Determine the [x, y] coordinate at the center of the cell enclosing the given text.  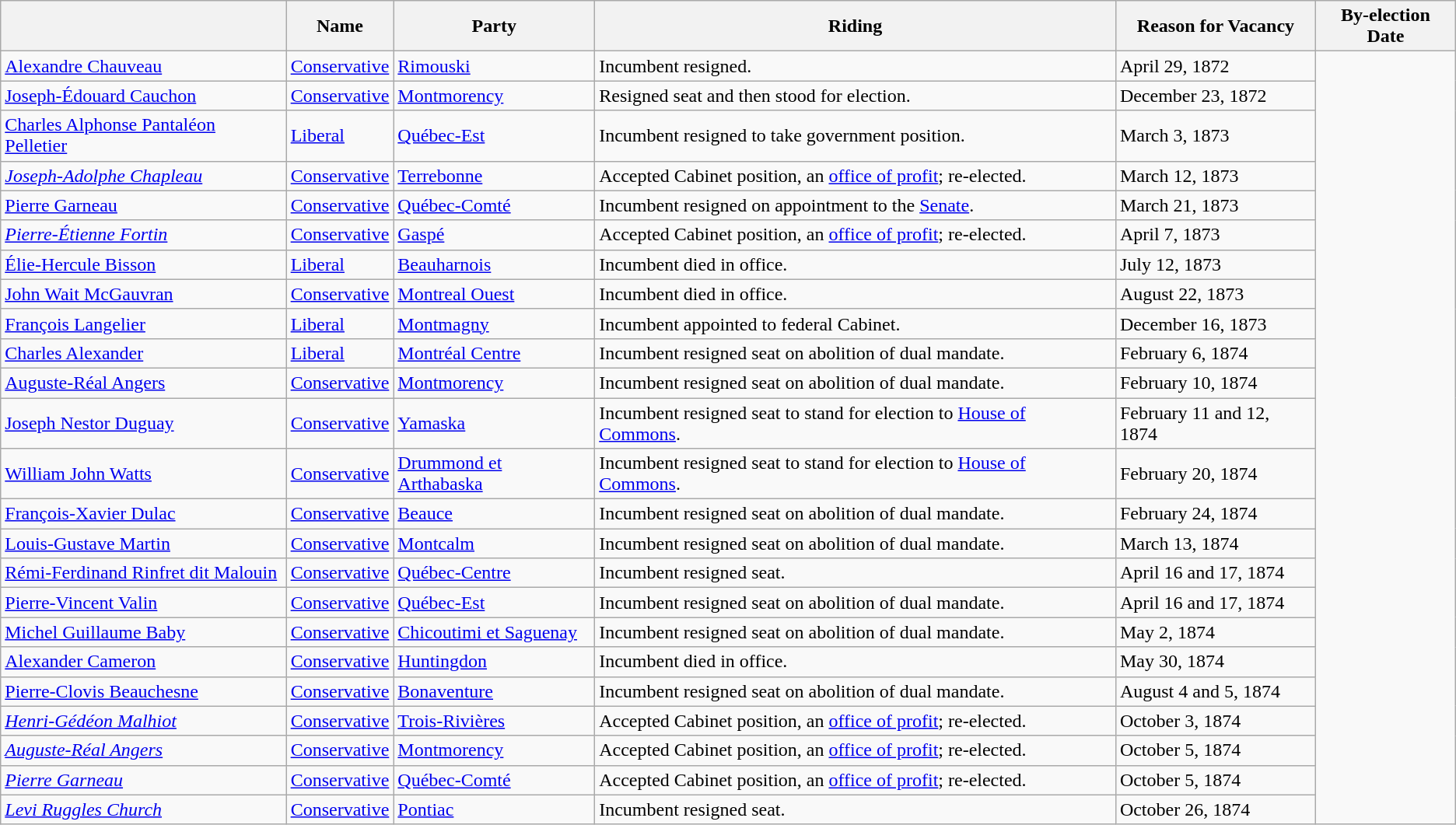
François-Xavier Dulac [143, 514]
Huntingdon [495, 662]
Bonaventure [495, 691]
August 22, 1873 [1215, 294]
John Wait McGauvran [143, 294]
Riding [856, 26]
Name [340, 26]
Rimouski [495, 66]
Pontiac [495, 809]
March 12, 1873 [1215, 176]
Drummond et Arthabaska [495, 474]
By-election Date [1386, 26]
Trois-Rivières [495, 721]
Joseph-Adolphe Chapleau [143, 176]
April 29, 1872 [1215, 66]
Pierre-Clovis Beauchesne [143, 691]
Pierre-Vincent Valin [143, 603]
Élie-Hercule Bisson [143, 264]
Reason for Vacancy [1215, 26]
Incumbent resigned to take government position. [856, 135]
Chicoutimi et Saguenay [495, 632]
December 23, 1872 [1215, 96]
François Langelier [143, 323]
Pierre-Étienne Fortin [143, 235]
William John Watts [143, 474]
February 10, 1874 [1215, 383]
Yamaska [495, 423]
Québec-Centre [495, 573]
Charles Alexander [143, 353]
Montmagny [495, 323]
July 12, 1873 [1215, 264]
Beauce [495, 514]
Gaspé [495, 235]
Michel Guillaume Baby [143, 632]
Resigned seat and then stood for election. [856, 96]
Incumbent resigned. [856, 66]
Incumbent resigned on appointment to the Senate. [856, 205]
May 30, 1874 [1215, 662]
Rémi-Ferdinand Rinfret dit Malouin [143, 573]
October 26, 1874 [1215, 809]
February 6, 1874 [1215, 353]
Alexander Cameron [143, 662]
Montreal Ouest [495, 294]
May 2, 1874 [1215, 632]
Montcalm [495, 544]
February 24, 1874 [1215, 514]
Alexandre Chauveau [143, 66]
Terrebonne [495, 176]
March 13, 1874 [1215, 544]
Charles Alphonse Pantaléon Pelletier [143, 135]
February 11 and 12, 1874 [1215, 423]
February 20, 1874 [1215, 474]
Henri-Gédéon Malhiot [143, 721]
March 3, 1873 [1215, 135]
Joseph-Édouard Cauchon [143, 96]
April 7, 1873 [1215, 235]
December 16, 1873 [1215, 323]
Louis-Gustave Martin [143, 544]
October 3, 1874 [1215, 721]
Joseph Nestor Duguay [143, 423]
Incumbent appointed to federal Cabinet. [856, 323]
Levi Ruggles Church [143, 809]
Party [495, 26]
August 4 and 5, 1874 [1215, 691]
Beauharnois [495, 264]
March 21, 1873 [1215, 205]
Montréal Centre [495, 353]
